Provide the [X, Y] coordinate of the cell's center where the given text is located.  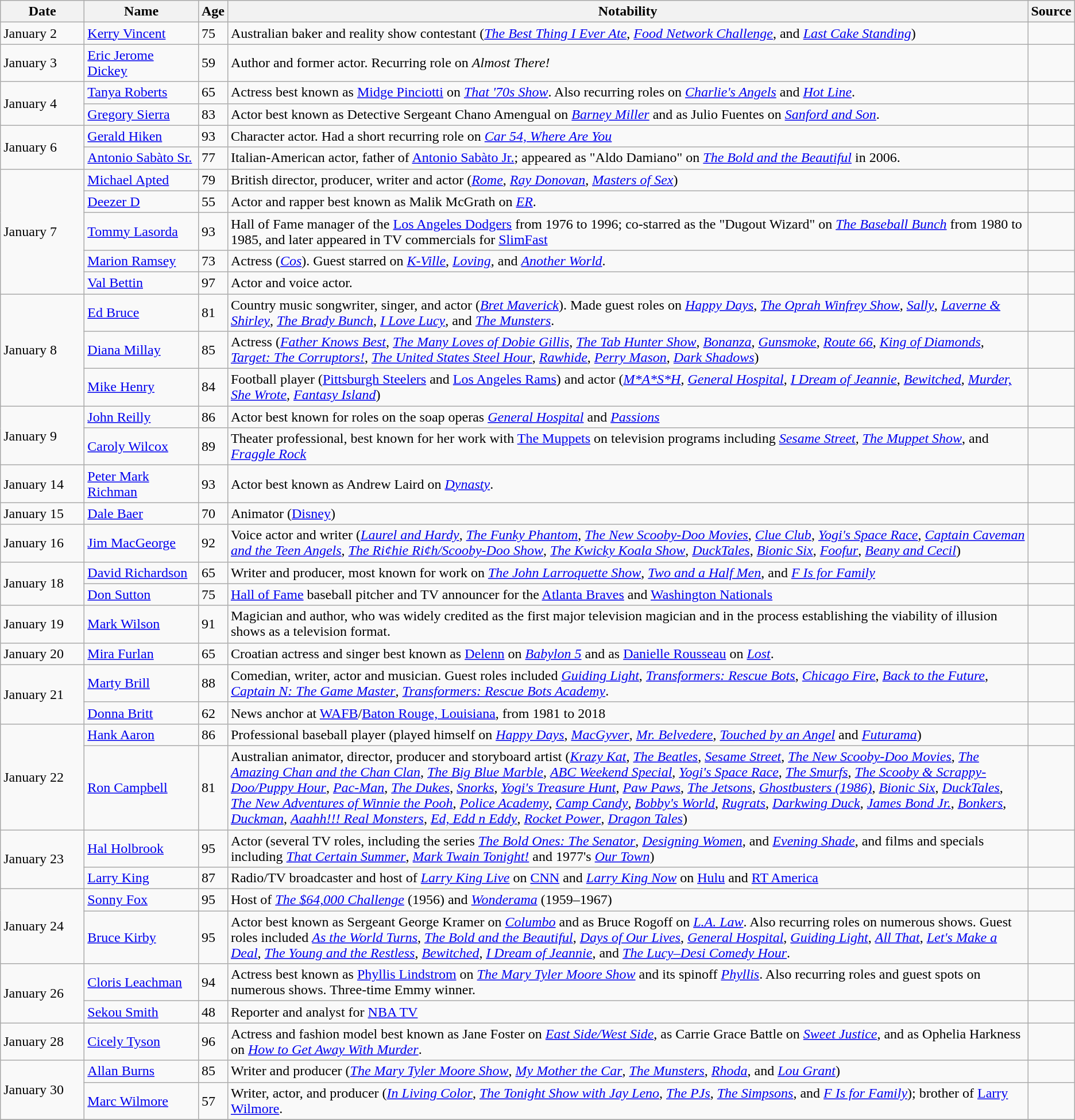
Host of The $64,000 Challenge (1956) and Wonderama (1959–1967) [628, 900]
January 18 [42, 584]
Gerald Hiken [141, 136]
73 [212, 261]
Val Bettin [141, 283]
Deezer D [141, 202]
62 [212, 713]
Ron Campbell [141, 787]
96 [212, 1042]
Theater professional, best known for her work with The Muppets on television programs including Sesame Street, The Muppet Show, and Fraggle Rock [628, 447]
January 8 [42, 350]
Name [141, 11]
January 16 [42, 543]
Marty Brill [141, 683]
Hank Aaron [141, 735]
Australian baker and reality show contestant (The Best Thing I Ever Ate, Food Network Challenge, and Last Cake Standing) [628, 33]
Actor and voice actor. [628, 283]
Actor best known for roles on the soap operas General Hospital and Passions [628, 417]
Actress best known as Midge Pinciotti on That '70s Show. Also recurring roles on Charlie's Angels and Hot Line. [628, 92]
January 2 [42, 33]
Diana Millay [141, 350]
Allan Burns [141, 1071]
Croatian actress and singer best known as Delenn on Babylon 5 and as Danielle Rousseau on Lost. [628, 654]
Writer and producer, most known for work on The John Larroquette Show, Two and a Half Men, and F Is for Family [628, 573]
87 [212, 878]
Animator (Disney) [628, 513]
Actress (Cos). Guest starred on K-Ville, Loving, and Another World. [628, 261]
January 19 [42, 624]
Mark Wilson [141, 624]
84 [212, 387]
70 [212, 513]
Donna Britt [141, 713]
John Reilly [141, 417]
January 21 [42, 694]
77 [212, 158]
Sekou Smith [141, 1012]
88 [212, 683]
55 [212, 202]
Actor and rapper best known as Malik McGrath on ER. [628, 202]
January 9 [42, 435]
January 14 [42, 484]
Don Sutton [141, 594]
Peter Mark Richman [141, 484]
83 [212, 114]
Character actor. Had a short recurring role on Car 54, Where Are You [628, 136]
British director, producer, writer and actor (Rome, Ray Donovan, Masters of Sex) [628, 180]
January 7 [42, 231]
Notability [628, 11]
January 26 [42, 994]
79 [212, 180]
Hal Holbrook [141, 848]
Cloris Leachman [141, 982]
59 [212, 63]
Larry King [141, 878]
Professional baseball player (played himself on Happy Days, MacGyver, Mr. Belvedere, Touched by an Angel and Futurama) [628, 735]
Cicely Tyson [141, 1042]
Ed Bruce [141, 312]
57 [212, 1100]
Michael Apted [141, 180]
Caroly Wilcox [141, 447]
Antonio Sabàto Sr. [141, 158]
January 28 [42, 1042]
Mira Furlan [141, 654]
January 3 [42, 63]
Marion Ramsey [141, 261]
Gregory Sierra [141, 114]
Writer, actor, and producer (In Living Color, The Tonight Show with Jay Leno, The PJs, The Simpsons, and F Is for Family); brother of Larry Wilmore. [628, 1100]
January 15 [42, 513]
Date [42, 11]
Age [212, 11]
Jim MacGeorge [141, 543]
January 30 [42, 1090]
91 [212, 624]
Source [1051, 11]
Mike Henry [141, 387]
News anchor at WAFB/Baton Rouge, Louisiana, from 1981 to 2018 [628, 713]
January 6 [42, 147]
January 4 [42, 103]
94 [212, 982]
Italian-American actor, father of Antonio Sabàto Jr.; appeared as "Aldo Damiano" on The Bold and the Beautiful in 2006. [628, 158]
Marc Wilmore [141, 1100]
Actor best known as Andrew Laird on Dynasty. [628, 484]
Dale Baer [141, 513]
97 [212, 283]
Writer and producer (The Mary Tyler Moore Show, My Mother the Car, The Munsters, Rhoda, and Lou Grant) [628, 1071]
Hall of Fame baseball pitcher and TV announcer for the Atlanta Braves and Washington Nationals [628, 594]
Actor best known as Detective Sergeant Chano Amengual on Barney Miller and as Julio Fuentes on Sanford and Son. [628, 114]
92 [212, 543]
Reporter and analyst for NBA TV [628, 1012]
Sonny Fox [141, 900]
Eric Jerome Dickey [141, 63]
January 22 [42, 777]
January 24 [42, 926]
Kerry Vincent [141, 33]
48 [212, 1012]
Author and former actor. Recurring role on Almost There! [628, 63]
89 [212, 447]
Tommy Lasorda [141, 231]
Radio/TV broadcaster and host of Larry King Live on CNN and Larry King Now on Hulu and RT America [628, 878]
January 23 [42, 859]
Tanya Roberts [141, 92]
David Richardson [141, 573]
Bruce Kirby [141, 937]
January 20 [42, 654]
